Locate the cell with the specified text and output its [X, Y] center coordinate. 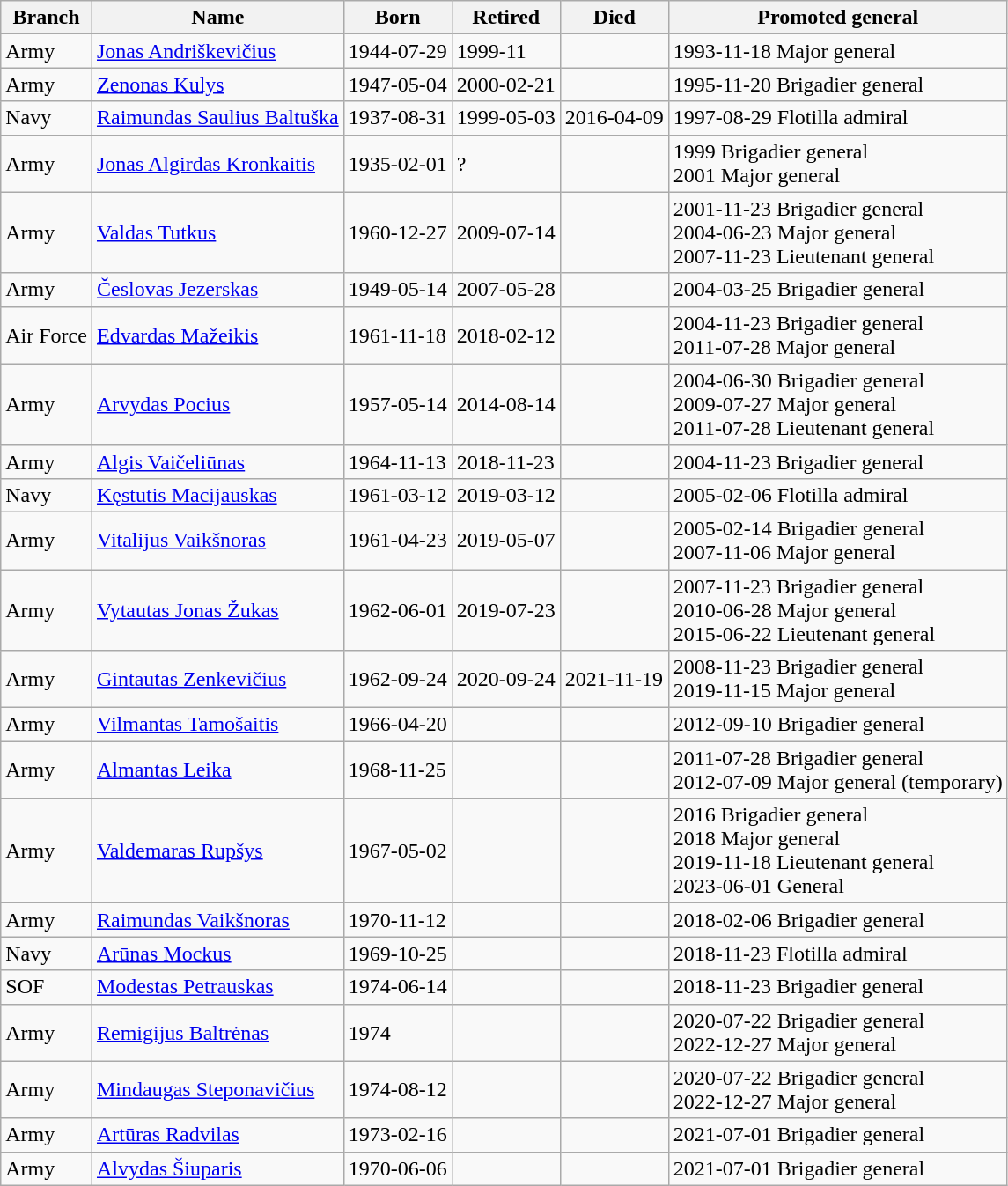
1961-04-23 [398, 541]
2016-04-09 [614, 118]
Algis Vaičeliūnas [217, 461]
1935-02-01 [398, 164]
2004-03-25 Brigadier general [838, 290]
Name [217, 18]
Zenonas Kulys [217, 85]
? [505, 164]
Modestas Petrauskas [217, 987]
Branch [47, 18]
Edvardas Mažeikis [217, 335]
2018-02-06 Brigadier general [838, 920]
Almantas Leika [217, 770]
1962-09-24 [398, 680]
Valdemaras Rupšys [217, 851]
2009-07-14 [505, 232]
1967-05-02 [398, 851]
2021-11-19 [614, 680]
1937-08-31 [398, 118]
2019-07-23 [505, 609]
Kęstutis Macijauskas [217, 495]
2007-11-23 Brigadier general 2010-06-28 Major general 2015-06-22 Lieutenant general [838, 609]
2018-02-12 [505, 335]
1999 Brigadier general 2001 Major general [838, 164]
1949-05-14 [398, 290]
1947-05-04 [398, 85]
Retired [505, 18]
2014-08-14 [505, 404]
1995-11-20 Brigadier general [838, 85]
2012-09-10 Brigadier general [838, 725]
1969-10-25 [398, 954]
1997-08-29 Flotilla admiral [838, 118]
Born [398, 18]
2011-07-28 Brigadier general 2012-07-09 Major general (temporary) [838, 770]
Česlovas Jezerskas [217, 290]
1974-06-14 [398, 987]
1993-11-18 Major general [838, 51]
2000-02-21 [505, 85]
1974 [398, 1032]
2016 Brigadier general 2018 Major general 2019-11-18 Lieutenant general 2023-06-01 General [838, 851]
SOF [47, 987]
1944-07-29 [398, 51]
Remigijus Baltrėnas [217, 1032]
2004-11-23 Brigadier general 2011-07-28 Major general [838, 335]
2019-03-12 [505, 495]
1974-08-12 [398, 1090]
1970-06-06 [398, 1168]
2018-11-23 [505, 461]
1961-03-12 [398, 495]
2004-11-23 Brigadier general [838, 461]
2018-11-23 Flotilla admiral [838, 954]
Mindaugas Steponavičius [217, 1090]
1968-11-25 [398, 770]
1961-11-18 [398, 335]
Raimundas Saulius Baltuška [217, 118]
Alvydas Šiuparis [217, 1168]
2007-05-28 [505, 290]
Jonas Andriškevičius [217, 51]
Promoted general [838, 18]
1999-11 [505, 51]
2001-11-23 Brigadier general 2004-06-23 Major general 2007-11-23 Lieutenant general [838, 232]
Raimundas Vaikšnoras [217, 920]
2019-05-07 [505, 541]
1966-04-20 [398, 725]
Vitalijus Vaikšnoras [217, 541]
Valdas Tutkus [217, 232]
1970-11-12 [398, 920]
1960-12-27 [398, 232]
Arvydas Pocius [217, 404]
2005-02-14 Brigadier general 2007-11-06 Major general [838, 541]
2005-02-06 Flotilla admiral [838, 495]
Gintautas Zenkevičius [217, 680]
Died [614, 18]
1973-02-16 [398, 1135]
2018-11-23 Brigadier general [838, 987]
Jonas Algirdas Kronkaitis [217, 164]
1957-05-14 [398, 404]
Arūnas Mockus [217, 954]
Vytautas Jonas Žukas [217, 609]
1999-05-03 [505, 118]
2008-11-23 Brigadier general 2019-11-15 Major general [838, 680]
Artūras Radvilas [217, 1135]
Vilmantas Tamošaitis [217, 725]
1962-06-01 [398, 609]
1964-11-13 [398, 461]
Air Force [47, 335]
2004-06-30 Brigadier general 2009-07-27 Major general 2011-07-28 Lieutenant general [838, 404]
2020-09-24 [505, 680]
